Find where the given text appears and provide that cell's center as (X, Y) coordinate. 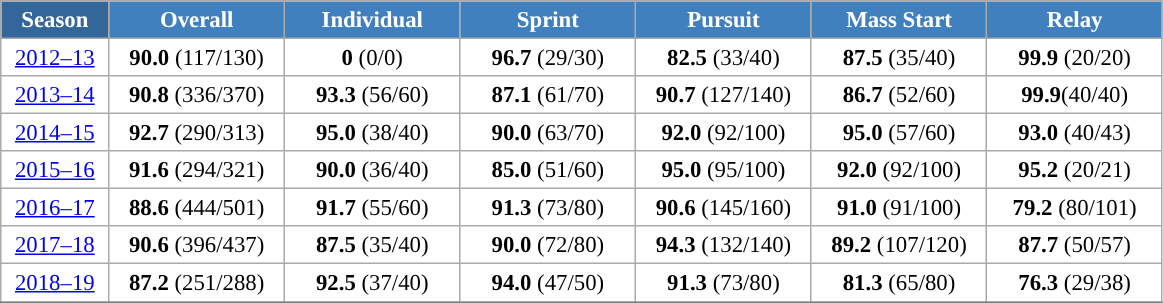
89.2 (107/120) (899, 245)
94.0 (47/50) (548, 283)
91.6 (294/321) (197, 170)
92.7 (290/313) (197, 133)
2016–17 (55, 208)
95.2 (20/21) (1075, 170)
92.5 (37/40) (372, 283)
90.0 (63/70) (548, 133)
96.7 (29/30) (548, 58)
99.9(40/40) (1075, 95)
2017–18 (55, 245)
87.7 (50/57) (1075, 245)
Relay (1075, 20)
87.2 (251/288) (197, 283)
Individual (372, 20)
76.3 (29/38) (1075, 283)
90.0 (72/80) (548, 245)
94.3 (132/140) (724, 245)
91.7 (55/60) (372, 208)
93.0 (40/43) (1075, 133)
90.7 (127/140) (724, 95)
2015–16 (55, 170)
2012–13 (55, 58)
90.0 (36/40) (372, 170)
95.0 (57/60) (899, 133)
79.2 (80/101) (1075, 208)
Mass Start (899, 20)
Overall (197, 20)
93.3 (56/60) (372, 95)
82.5 (33/40) (724, 58)
90.6 (145/160) (724, 208)
81.3 (65/80) (899, 283)
2018–19 (55, 283)
90.6 (396/437) (197, 245)
90.0 (117/130) (197, 58)
2014–15 (55, 133)
99.9 (20/20) (1075, 58)
87.1 (61/70) (548, 95)
90.8 (336/370) (197, 95)
Season (55, 20)
Pursuit (724, 20)
95.0 (38/40) (372, 133)
0 (0/0) (372, 58)
91.0 (91/100) (899, 208)
85.0 (51/60) (548, 170)
86.7 (52/60) (899, 95)
95.0 (95/100) (724, 170)
88.6 (444/501) (197, 208)
Sprint (548, 20)
2013–14 (55, 95)
